Return the [x, y] coordinate for the center point of the cell that contains the specified text.  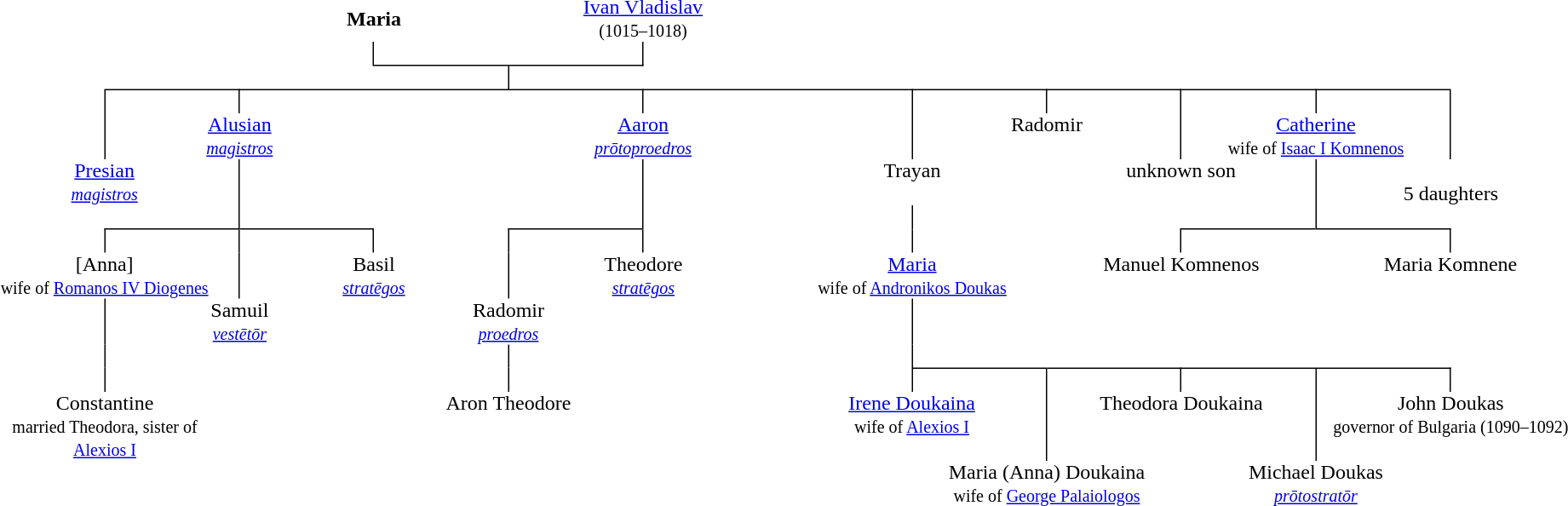
unknown son [1181, 182]
Mariawife of Andronikos Doukas [912, 275]
Aaronprōtoproedros [643, 136]
Irene Doukainawife of Alexios I [912, 426]
Basilstratēgos [374, 275]
Manuel Komnenos [1181, 275]
Alusianmagistros [239, 136]
Theodorestratēgos [643, 275]
Trayan [912, 182]
Catherinewife of Isaac I Komnenos [1316, 136]
Michael Doukasprōtostratōr [1316, 483]
Radomir [1047, 136]
Radomirproedros [508, 321]
Theodora Doukaina [1181, 426]
Maria (Anna) Doukainawife of George Palaiologos [1047, 483]
Samuilvestētōr [239, 321]
Aron Theodore [508, 426]
